Pinpoint the cell where the given text exists, returning its (x, y) midpoint coordinate. 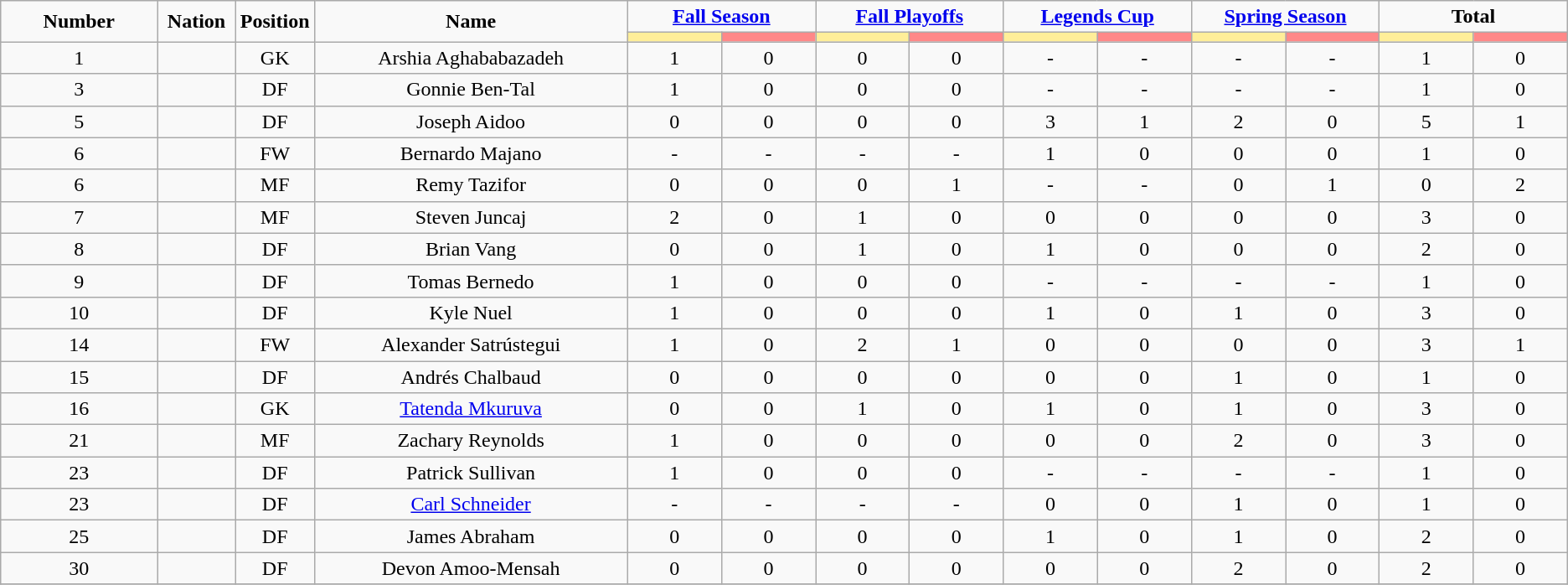
Patrick Sullivan (471, 473)
7 (79, 217)
Alexander Satrústegui (471, 344)
Position (275, 22)
25 (79, 536)
Total (1474, 17)
9 (79, 281)
Tatenda Mkuruva (471, 409)
Arshia Aghababazadeh (471, 58)
Brian Vang (471, 249)
Bernardo Majano (471, 153)
10 (79, 313)
21 (79, 441)
14 (79, 344)
Fall Playoffs (910, 17)
Kyle Nuel (471, 313)
Fall Season (721, 17)
Remy Tazifor (471, 185)
Number (79, 22)
Carl Schneider (471, 505)
15 (79, 376)
James Abraham (471, 536)
16 (79, 409)
Gonnie Ben-Tal (471, 90)
Joseph Aidoo (471, 122)
Spring Season (1285, 17)
Andrés Chalbaud (471, 376)
Devon Amoo-Mensah (471, 568)
Tomas Bernedo (471, 281)
Nation (197, 22)
Legends Cup (1097, 17)
Zachary Reynolds (471, 441)
Name (471, 22)
Steven Juncaj (471, 217)
8 (79, 249)
30 (79, 568)
